From the cell containing the given text, extract its center point as [x, y] coordinate. 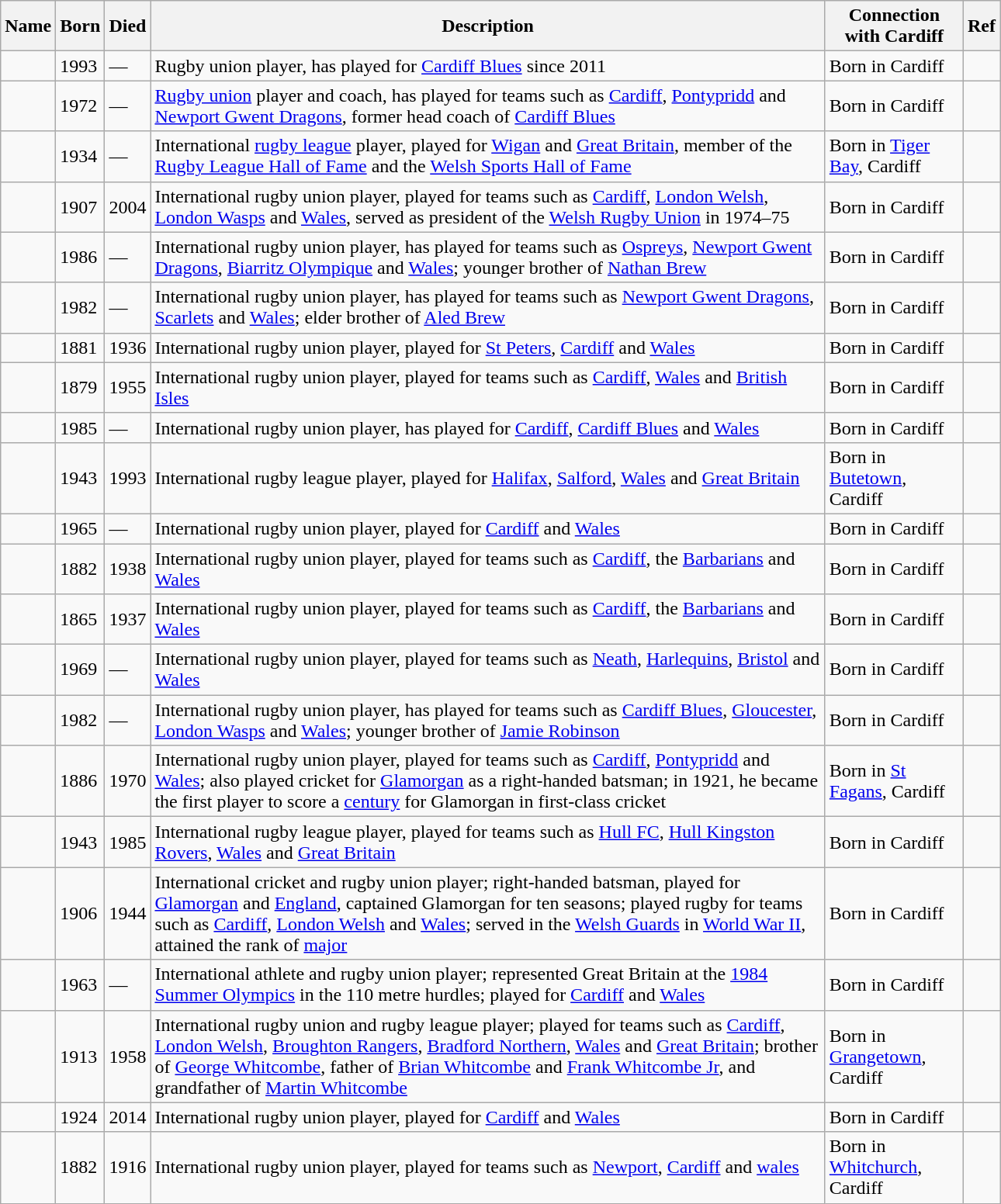
1936 [127, 348]
International rugby union player, played for teams such as Cardiff, Wales and British Isles [487, 388]
Born in Whitchurch, Cardiff [894, 1168]
1906 [81, 914]
1944 [127, 914]
Connection with Cardiff [894, 26]
1886 [81, 781]
Born in Grangetown, Cardiff [894, 1057]
1865 [81, 619]
1934 [81, 157]
International rugby league player, played for teams such as Hull FC, Hull Kingston Rovers, Wales and Great Britain [487, 842]
1913 [81, 1057]
1955 [127, 388]
Rugby union player and coach, has played for teams such as Cardiff, Pontypridd and Newport Gwent Dragons, former head coach of Cardiff Blues [487, 106]
International rugby league player, played for Wigan and Great Britain, member of the Rugby League Hall of Fame and the Welsh Sports Hall of Fame [487, 157]
1937 [127, 619]
1881 [81, 348]
Born in Butetown, Cardiff [894, 478]
Description [487, 26]
1970 [127, 781]
Ref [981, 26]
Name [28, 26]
1907 [81, 206]
1958 [127, 1057]
1924 [81, 1117]
International rugby league player, played for Halifax, Salford, Wales and Great Britain [487, 478]
International rugby union player, has played for Cardiff, Cardiff Blues and Wales [487, 427]
1965 [81, 528]
1916 [127, 1168]
2004 [127, 206]
International rugby union player, has played for teams such as Cardiff Blues, Gloucester, London Wasps and Wales; younger brother of Jamie Robinson [487, 720]
1969 [81, 670]
Born in St Fagans, Cardiff [894, 781]
International rugby union player, played for St Peters, Cardiff and Wales [487, 348]
Born [81, 26]
1963 [81, 985]
International rugby union player, has played for teams such as Newport Gwent Dragons, Scarlets and Wales; elder brother of Aled Brew [487, 307]
International rugby union player, played for teams such as Neath, Harlequins, Bristol and Wales [487, 670]
Died [127, 26]
1972 [81, 106]
1986 [81, 258]
International rugby union player, played for teams such as Newport, Cardiff and wales [487, 1168]
2014 [127, 1117]
1938 [127, 568]
1879 [81, 388]
Rugby union player, has played for Cardiff Blues since 2011 [487, 66]
Born in Tiger Bay, Cardiff [894, 157]
